Extract the (x, y) coordinate from the center of the cell holding the provided text.  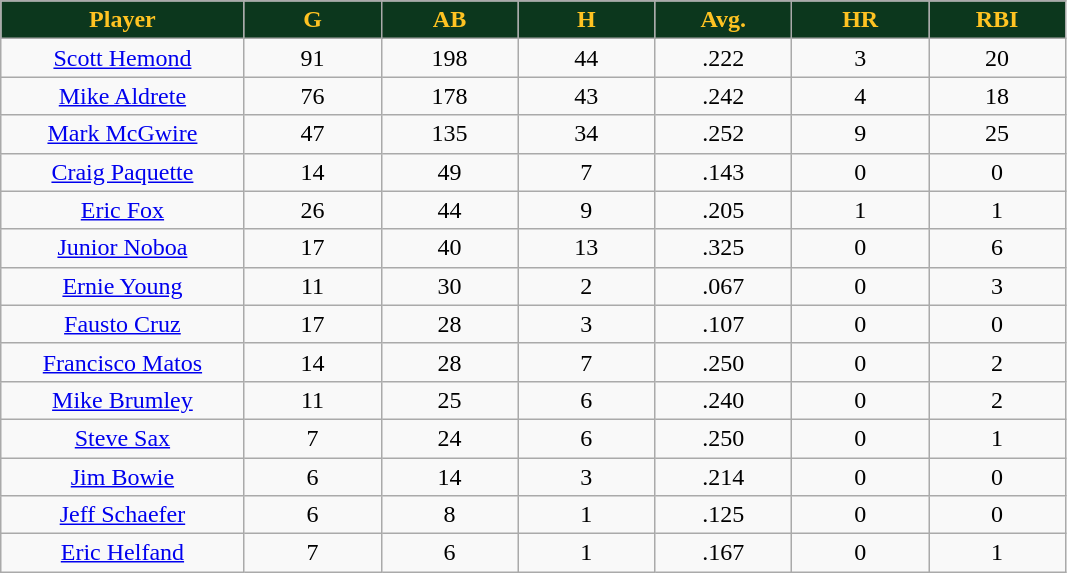
G (312, 20)
91 (312, 58)
.205 (724, 210)
47 (312, 134)
.242 (724, 96)
76 (312, 96)
13 (586, 248)
RBI (998, 20)
.167 (724, 553)
198 (450, 58)
Mike Aldrete (122, 96)
.325 (724, 248)
4 (860, 96)
34 (586, 134)
Player (122, 20)
.252 (724, 134)
Craig Paquette (122, 172)
Steve Sax (122, 438)
40 (450, 248)
.143 (724, 172)
Eric Helfand (122, 553)
30 (450, 286)
Jim Bowie (122, 477)
Fausto Cruz (122, 324)
135 (450, 134)
H (586, 20)
Jeff Schaefer (122, 515)
Mark McGwire (122, 134)
20 (998, 58)
.214 (724, 477)
.125 (724, 515)
24 (450, 438)
8 (450, 515)
.240 (724, 400)
HR (860, 20)
Avg. (724, 20)
Eric Fox (122, 210)
.107 (724, 324)
Ernie Young (122, 286)
43 (586, 96)
Francisco Matos (122, 362)
26 (312, 210)
49 (450, 172)
Mike Brumley (122, 400)
Junior Noboa (122, 248)
AB (450, 20)
.067 (724, 286)
18 (998, 96)
Scott Hemond (122, 58)
178 (450, 96)
.222 (724, 58)
